Determine the [x, y] coordinate at the center of the cell enclosing the given text.  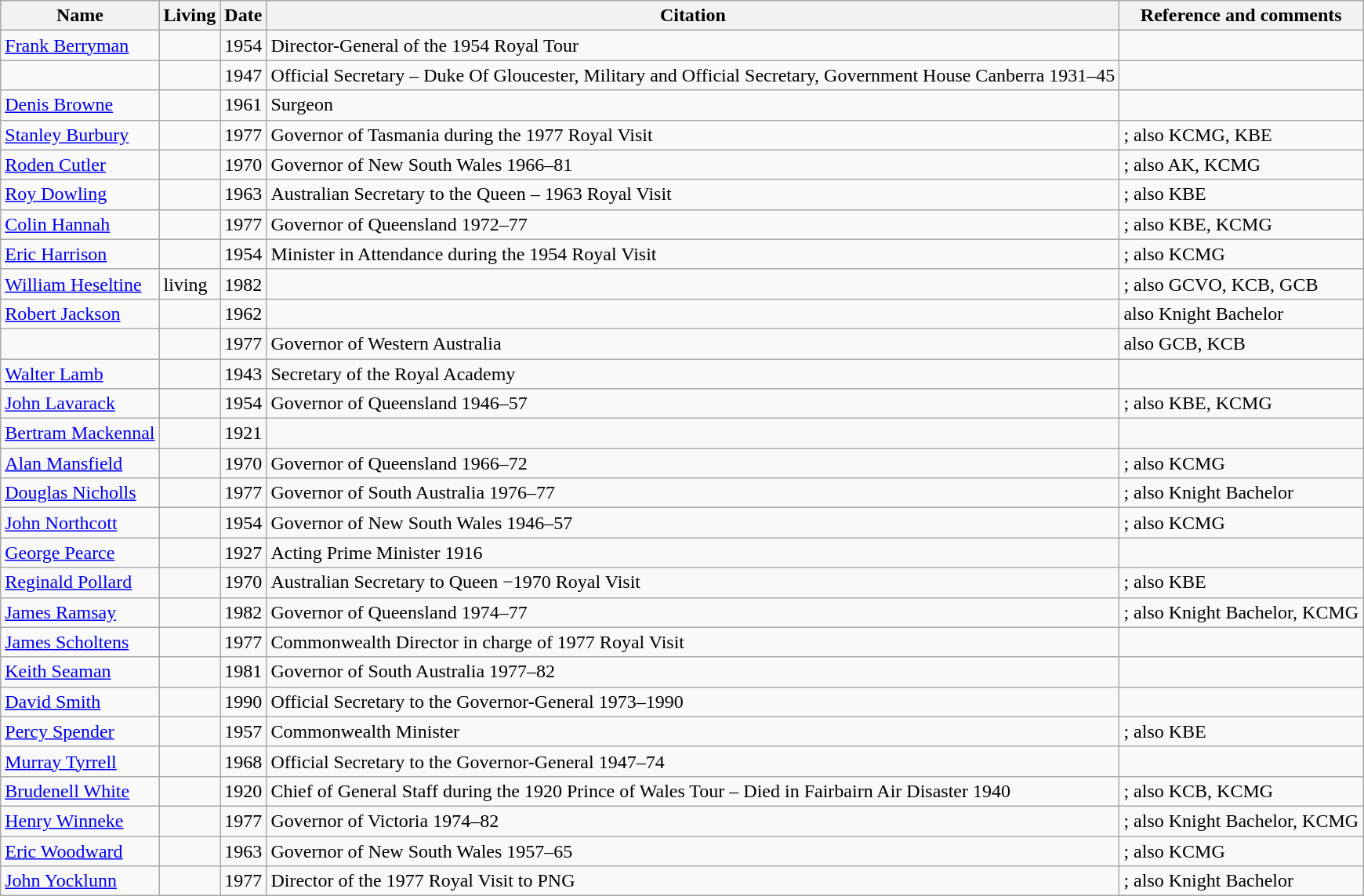
Robert Jackson [80, 314]
George Pearce [80, 553]
Governor of New South Wales 1957–65 [693, 851]
1921 [243, 433]
also Knight Bachelor [1242, 314]
also GCB, KCB [1242, 343]
1957 [243, 731]
James Ramsay [80, 612]
Name [80, 16]
Minister in Attendance during the 1954 Royal Visit [693, 254]
Governor of Queensland 1946–57 [693, 404]
Colin Hannah [80, 224]
Date [243, 16]
John Lavarack [80, 404]
Reference and comments [1242, 16]
Living [190, 16]
1990 [243, 702]
Reginald Pollard [80, 582]
Douglas Nicholls [80, 493]
John Northcott [80, 523]
Governor of New South Wales 1946–57 [693, 523]
Henry Winneke [80, 821]
Walter Lamb [80, 374]
Director of the 1977 Royal Visit to PNG [693, 881]
; also AK, KCMG [1242, 165]
Australian Secretary to Queen −1970 Royal Visit [693, 582]
Chief of General Staff during the 1920 Prince of Wales Tour – Died in Fairbairn Air Disaster 1940 [693, 791]
Commonwealth Director in charge of 1977 Royal Visit [693, 642]
; also KCB, KCMG [1242, 791]
Official Secretary to the Governor-General 1947–74 [693, 761]
Acting Prime Minister 1916 [693, 553]
Official Secretary – Duke Of Gloucester, Military and Official Secretary, Government House Canberra 1931–45 [693, 75]
Roy Dowling [80, 194]
Secretary of the Royal Academy [693, 374]
1947 [243, 75]
1981 [243, 672]
1927 [243, 553]
Citation [693, 16]
Commonwealth Minister [693, 731]
Governor of South Australia 1976–77 [693, 493]
1962 [243, 314]
1961 [243, 105]
Alan Mansfield [80, 463]
Official Secretary to the Governor-General 1973–1990 [693, 702]
Keith Seaman [80, 672]
Australian Secretary to the Queen – 1963 Royal Visit [693, 194]
Governor of Victoria 1974–82 [693, 821]
Brudenell White [80, 791]
Frank Berryman [80, 45]
1943 [243, 374]
1920 [243, 791]
Governor of Queensland 1972–77 [693, 224]
John Yocklunn [80, 881]
Director-General of the 1954 Royal Tour [693, 45]
Bertram Mackennal [80, 433]
Governor of Queensland 1966–72 [693, 463]
Governor of Queensland 1974–77 [693, 612]
Denis Browne [80, 105]
Roden Cutler [80, 165]
living [190, 284]
Murray Tyrrell [80, 761]
Eric Woodward [80, 851]
; also GCVO, KCB, GCB [1242, 284]
William Heseltine [80, 284]
David Smith [80, 702]
; also KCMG, KBE [1242, 135]
Governor of South Australia 1977–82 [693, 672]
1968 [243, 761]
Governor of Tasmania during the 1977 Royal Visit [693, 135]
Governor of New South Wales 1966–81 [693, 165]
Stanley Burbury [80, 135]
Eric Harrison [80, 254]
Surgeon [693, 105]
James Scholtens [80, 642]
Percy Spender [80, 731]
Governor of Western Australia [693, 343]
